Determine the (x, y) coordinate at the center of the cell enclosing the given text.  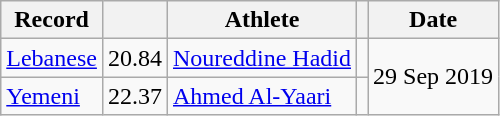
Yemeni (52, 96)
Athlete (262, 20)
Lebanese (52, 58)
22.37 (134, 96)
Date (434, 20)
29 Sep 2019 (434, 77)
Record (52, 20)
Ahmed Al-Yaari (262, 96)
Noureddine Hadid (262, 58)
20.84 (134, 58)
